Detect which cell encompasses the target text, then output its [x, y] center coordinate. 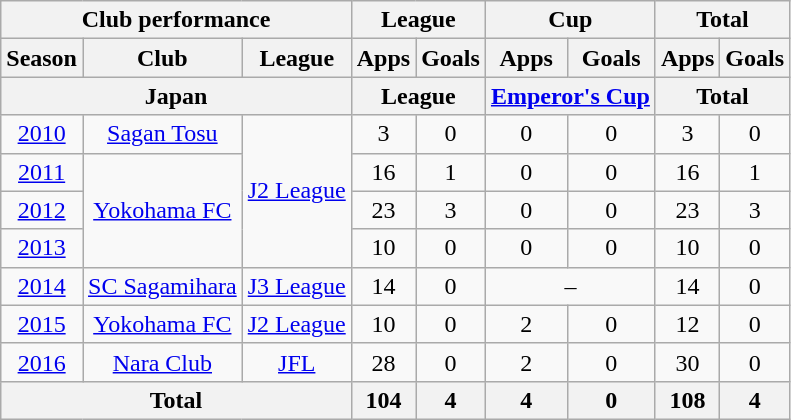
SC Sagamihara [162, 286]
Nara Club [162, 362]
2014 [42, 286]
30 [687, 362]
J3 League [296, 286]
Club [162, 58]
Cup [570, 20]
– [570, 286]
Japan [176, 96]
2016 [42, 362]
2012 [42, 210]
Club performance [176, 20]
2015 [42, 324]
Emperor's Cup [570, 96]
104 [383, 400]
Season [42, 58]
2011 [42, 172]
28 [383, 362]
2010 [42, 134]
12 [687, 324]
108 [687, 400]
JFL [296, 362]
Sagan Tosu [162, 134]
2013 [42, 248]
